Search for the cell housing the specified text and yield its (X, Y) center coordinate. 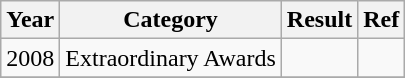
Extraordinary Awards (170, 58)
Category (170, 20)
2008 (30, 58)
Result (319, 20)
Year (30, 20)
Ref (382, 20)
